For the text-containing cell, return its midpoint in (X, Y) coordinate format. 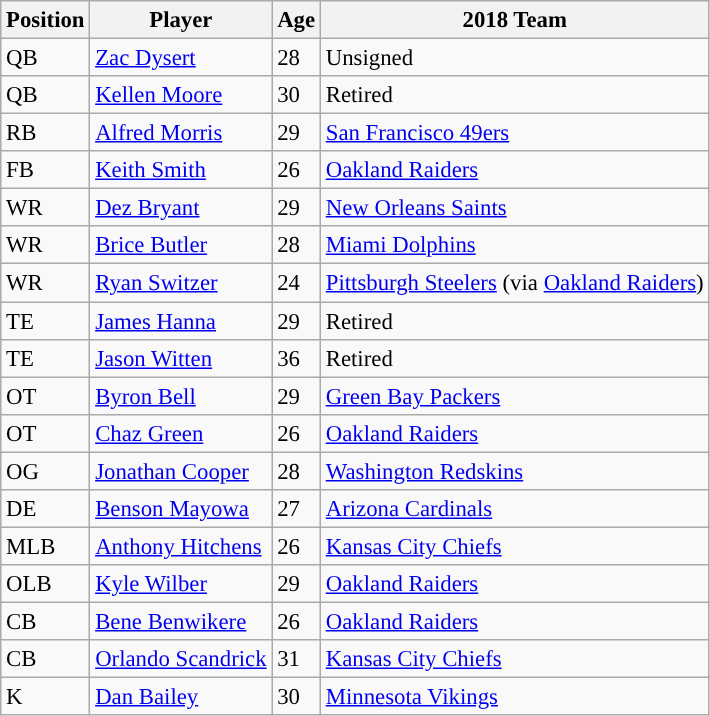
Dan Bailey (181, 697)
Arizona Cardinals (514, 509)
36 (296, 358)
Position (46, 20)
K (46, 697)
2018 Team (514, 20)
Kyle Wilber (181, 584)
Chaz Green (181, 433)
Dez Bryant (181, 208)
OLB (46, 584)
Alfred Morris (181, 133)
Ryan Switzer (181, 283)
Miami Dolphins (514, 245)
Unsigned (514, 58)
Minnesota Vikings (514, 697)
Benson Mayowa (181, 509)
San Francisco 49ers (514, 133)
Jason Witten (181, 358)
Washington Redskins (514, 471)
Anthony Hitchens (181, 546)
Orlando Scandrick (181, 659)
DE (46, 509)
Jonathan Cooper (181, 471)
New Orleans Saints (514, 208)
Kellen Moore (181, 95)
OG (46, 471)
Green Bay Packers (514, 396)
Byron Bell (181, 396)
James Hanna (181, 321)
27 (296, 509)
MLB (46, 546)
Player (181, 20)
Zac Dysert (181, 58)
RB (46, 133)
Age (296, 20)
31 (296, 659)
24 (296, 283)
Pittsburgh Steelers (via Oakland Raiders) (514, 283)
Brice Butler (181, 245)
Bene Benwikere (181, 621)
Keith Smith (181, 170)
FB (46, 170)
